Capture the cell that displays the provided text and extract its [X, Y] central coordinate. 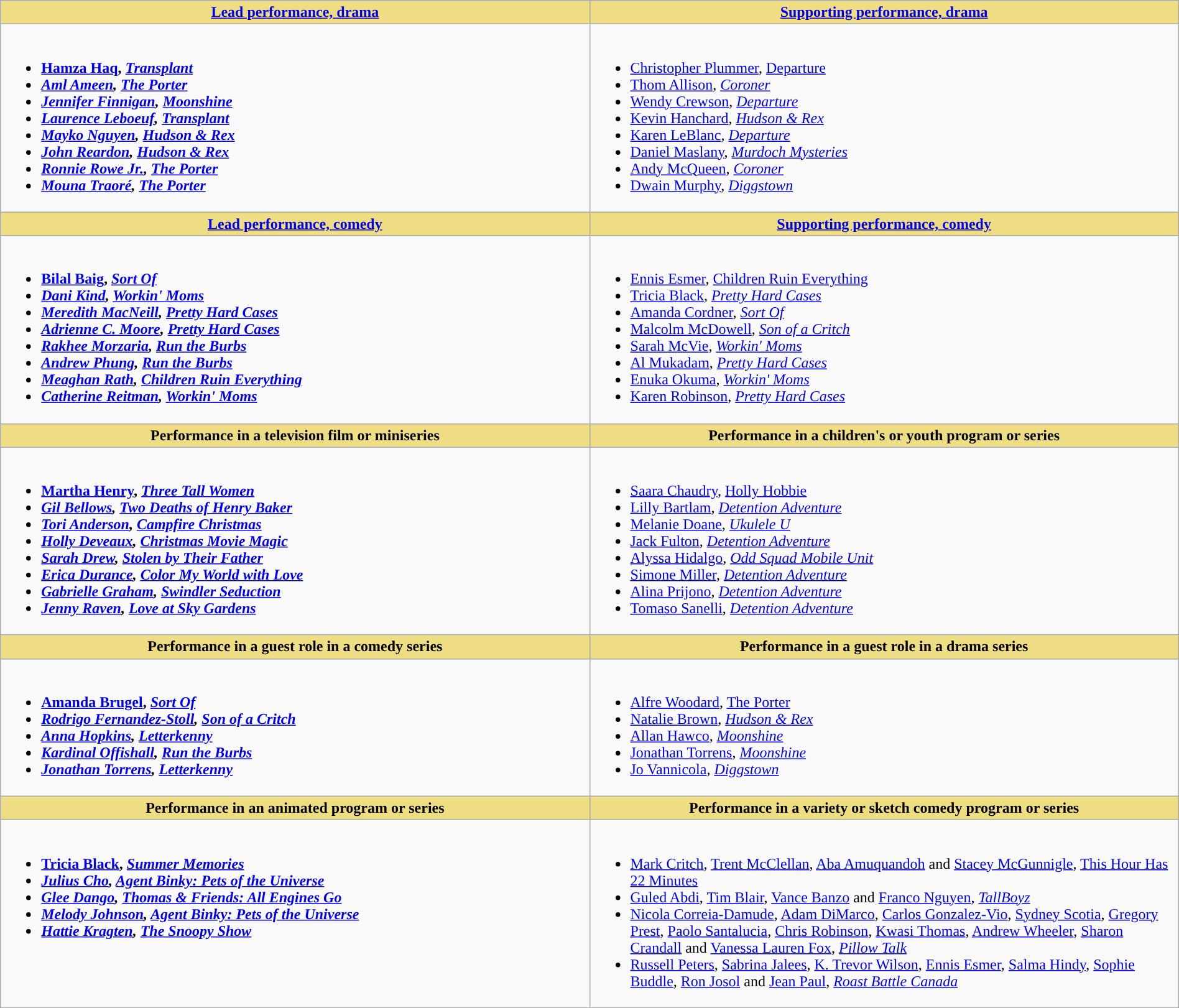
Supporting performance, comedy [884, 224]
Amanda Brugel, Sort OfRodrigo Fernandez-Stoll, Son of a CritchAnna Hopkins, LetterkennyKardinal Offishall, Run the BurbsJonathan Torrens, Letterkenny [295, 728]
Performance in an animated program or series [295, 808]
Performance in a guest role in a comedy series [295, 647]
Lead performance, comedy [295, 224]
Performance in a variety or sketch comedy program or series [884, 808]
Supporting performance, drama [884, 12]
Lead performance, drama [295, 12]
Performance in a guest role in a drama series [884, 647]
Performance in a television film or miniseries [295, 435]
Performance in a children's or youth program or series [884, 435]
Alfre Woodard, The PorterNatalie Brown, Hudson & RexAllan Hawco, MoonshineJonathan Torrens, MoonshineJo Vannicola, Diggstown [884, 728]
